Capture the cell that displays the provided text and extract its (X, Y) central coordinate. 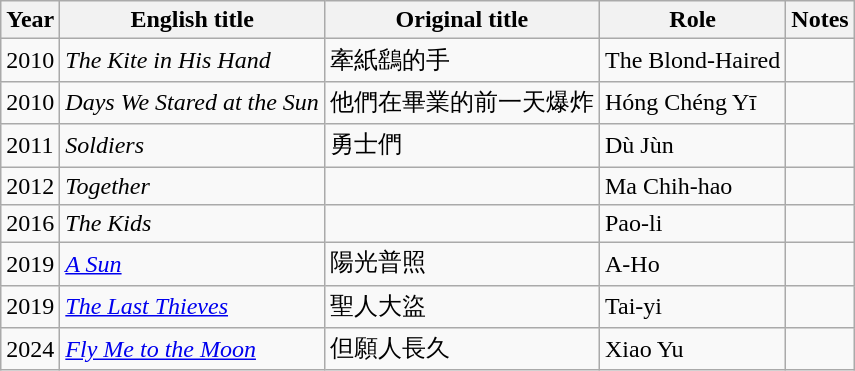
2024 (30, 350)
但願人長久 (462, 350)
English title (192, 20)
Original title (462, 20)
Together (192, 185)
2011 (30, 146)
The Blond-Haired (692, 60)
Year (30, 20)
他們在畢業的前一天爆炸 (462, 102)
Days We Stared at the Sun (192, 102)
牽紙鷂的手 (462, 60)
Xiao Yu (692, 350)
2016 (30, 224)
Role (692, 20)
Fly Me to the Moon (192, 350)
A-Ho (692, 264)
Hóng Chéng Yī (692, 102)
陽光普照 (462, 264)
The Last Thieves (192, 306)
聖人大盜 (462, 306)
勇士們 (462, 146)
2012 (30, 185)
Dù Jùn (692, 146)
Notes (820, 20)
Pao-li (692, 224)
The Kite in His Hand (192, 60)
The Kids (192, 224)
Ma Chih-hao (692, 185)
A Sun (192, 264)
Tai-yi (692, 306)
Soldiers (192, 146)
